For the text-containing cell, return its midpoint in [X, Y] coordinate format. 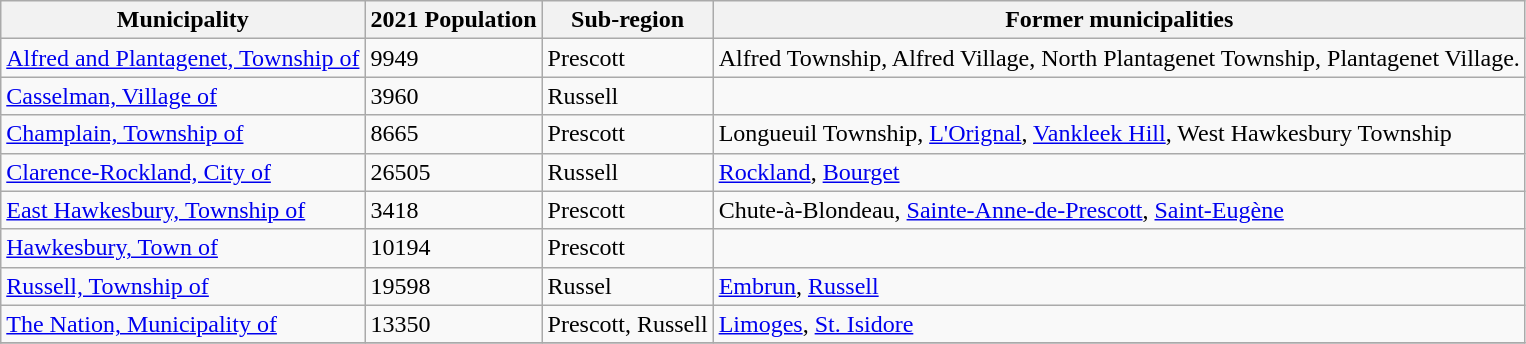
Alfred and Plantagenet, Township of [183, 58]
Prescott, Russell [628, 324]
The Nation, Municipality of [183, 324]
Rockland, Bourget [1119, 172]
19598 [454, 286]
Municipality [183, 20]
13350 [454, 324]
9949 [454, 58]
Chute-à-Blondeau, Sainte-Anne-de-Prescott, Saint-Eugène [1119, 210]
Limoges, St. Isidore [1119, 324]
Russell, Township of [183, 286]
Sub-region [628, 20]
2021 Population [454, 20]
8665 [454, 134]
Hawkesbury, Town of [183, 248]
East Hawkesbury, Township of [183, 210]
26505 [454, 172]
Alfred Township, Alfred Village, North Plantagenet Township, Plantagenet Village. [1119, 58]
Clarence-Rockland, City of [183, 172]
10194 [454, 248]
Embrun, Russell [1119, 286]
Casselman, Village of [183, 96]
3960 [454, 96]
3418 [454, 210]
Longueuil Township, L'Orignal, Vankleek Hill, West Hawkesbury Township [1119, 134]
Russel [628, 286]
Former municipalities [1119, 20]
Champlain, Township of [183, 134]
